Find where the given text appears and provide that cell's center as (X, Y) coordinate. 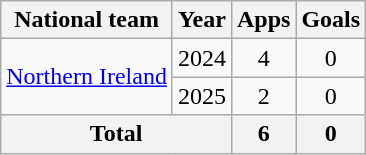
National team (87, 20)
Northern Ireland (87, 77)
Apps (263, 20)
Goals (331, 20)
6 (263, 134)
2 (263, 96)
4 (263, 58)
2024 (202, 58)
Total (116, 134)
2025 (202, 96)
Year (202, 20)
